Scan for the cell matching the given text and deliver its (x, y) coordinate at center. 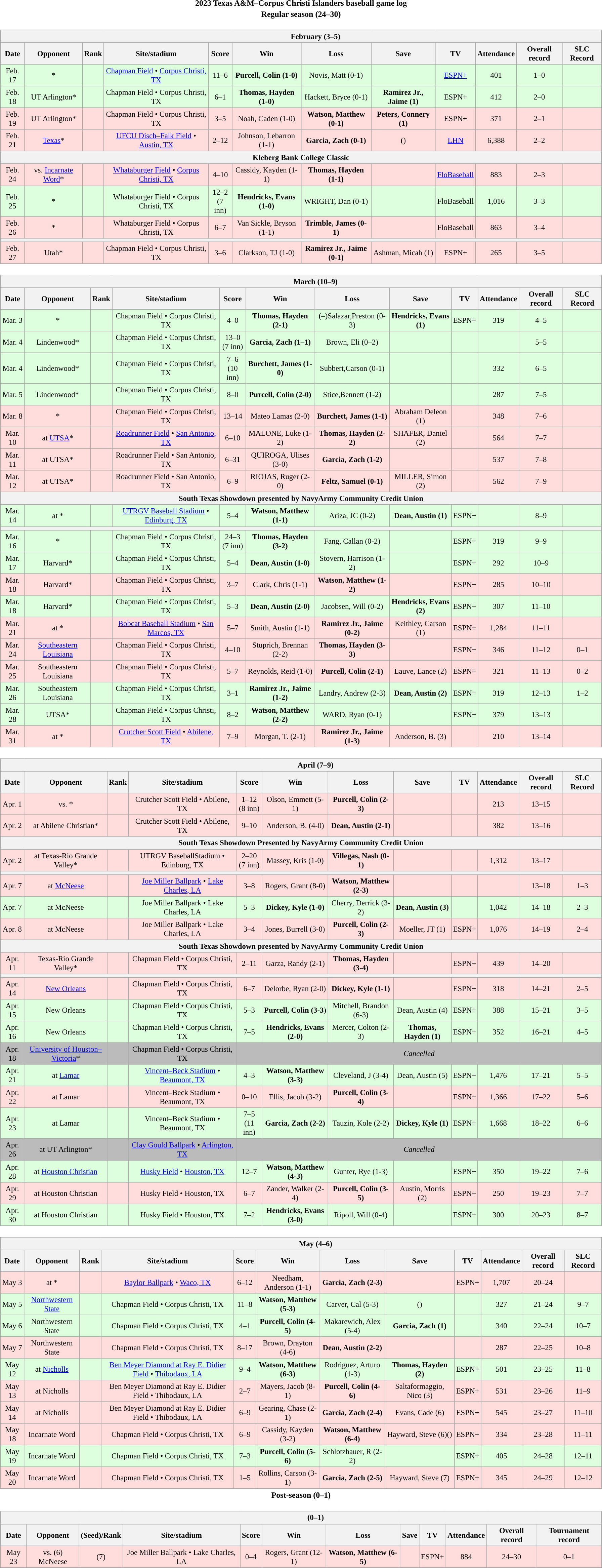
Thomas, Hayden (2-2) (352, 438)
Hayward, Steve (7) (420, 1478)
12–13 (541, 693)
Cherry, Derrick (3-2) (361, 907)
Stuprich, Brennan (2-2) (280, 650)
6–31 (232, 460)
Fang, Callan (0-2) (352, 541)
379 (499, 715)
Clarkson, TJ (1-0) (267, 253)
Apr. 15 (12, 1010)
at Texas-Rio Grande Valley* (66, 860)
May 7 (12, 1347)
May 13 (12, 1391)
2–0 (540, 97)
0–4 (251, 1557)
Ramirez Jr., Jaime (1) (403, 97)
18–22 (541, 1123)
vs. (6) McNeese (53, 1557)
2–5 (583, 988)
15–21 (541, 1010)
RIOJAS, Ruger (2-0) (280, 481)
Garcia, Zach (2-5) (352, 1478)
Apr. 11 (12, 964)
Tournament record (569, 1535)
Apr. 26 (12, 1150)
May 23 (13, 1557)
MILLER, Simon (2) (421, 481)
Dean, Austin (4) (422, 1010)
Mar. 31 (13, 736)
884 (466, 1557)
3–1 (232, 693)
1–0 (540, 75)
2–2 (540, 141)
Purcell, Colin (4-5) (288, 1326)
WRIGHT, Dan (0-1) (336, 201)
Apr. 8 (12, 929)
Carver, Cal (5-3) (352, 1304)
292 (499, 563)
Garcia, Zach (0-1) (336, 141)
Dickey, Kyle (1-1) (361, 988)
Purcell, Colin (4-6) (352, 1391)
Ramirez Jr., Jaime (0-1) (336, 253)
Rogers, Grant (8-0) (295, 886)
Feb. 19 (13, 119)
Lauve, Lance (2) (421, 671)
Keithley, Carson (1) (421, 628)
17–22 (541, 1097)
Mar. 21 (13, 628)
Baylor Ballpark • Waco, TX (167, 1282)
13–18 (541, 886)
Dean, Austin (2-2) (352, 1347)
8–17 (245, 1347)
3–3 (540, 201)
9–4 (245, 1369)
210 (499, 736)
1,076 (498, 929)
WARD, Ryan (0-1) (352, 715)
May 3 (12, 1282)
Feb. 21 (13, 141)
UTSA* (58, 715)
412 (496, 97)
Apr. 30 (12, 1215)
Clay Gould Ballpark • Arlington, TX (183, 1150)
Dean, Austin (3) (422, 907)
Feb. 25 (13, 201)
321 (499, 671)
Massey, Kris (1-0) (295, 860)
265 (496, 253)
Olson, Emmett (5-1) (295, 804)
Thomas, Hayden (3-2) (280, 541)
1–2 (583, 693)
Mar. 17 (13, 563)
SHAFER, Daniel (2) (421, 438)
Dean, Austin (2-0) (280, 606)
327 (502, 1304)
Mar. 28 (13, 715)
Hendricks, Evans (1) (421, 320)
346 (499, 650)
Mateo Lamas (2-0) (280, 416)
Ramirez Jr., Jaime (0-2) (352, 628)
Van Sickle, Bryson (1-1) (267, 227)
11–9 (583, 1391)
Hendricks, Evans (1-0) (267, 201)
Brown, Eli (0–2) (352, 342)
Clark, Chris (1-1) (280, 584)
Dean, Austin (5) (422, 1075)
Garcia, Zach (2-2) (295, 1123)
4–3 (249, 1075)
6,388 (496, 141)
Ellis, Jacob (3-2) (295, 1097)
Burchett, James (1-1) (352, 416)
6–6 (583, 1123)
Mar. 25 (13, 671)
22–24 (543, 1326)
Cleveland, J (3-4) (361, 1075)
2–11 (249, 964)
Watson, Matthew (3-3) (295, 1075)
Purcell, Colin (1-0) (267, 75)
Mar. 11 (13, 460)
Zander, Walker (2-4) (295, 1193)
Watson, Matthew (6-4) (352, 1434)
Utah* (54, 253)
Mar. 24 (13, 650)
Moeller, JT (1) (422, 929)
Cassidy, Kayden (1-1) (267, 175)
14–21 (541, 988)
6–5 (541, 368)
8–9 (541, 516)
16–21 (541, 1032)
24–30 (512, 1557)
Mar. 14 (13, 516)
Feb. 24 (13, 175)
Mar. 5 (13, 395)
8–7 (583, 1215)
Watson, Matthew (5-3) (288, 1304)
Morgan, T. (2-1) (280, 736)
23–27 (543, 1413)
May 6 (12, 1326)
23–26 (543, 1391)
Evans, Cade (6) (420, 1413)
Mercer, Colton (2-3) (361, 1032)
1,707 (502, 1282)
12–11 (583, 1456)
Thomas, Hayden (1-1) (336, 175)
Anderson, B. (4-0) (295, 826)
Dean, Austin (1-0) (280, 563)
12–12 (583, 1478)
Purcell, Colin (3-5) (361, 1193)
Watson, Matthew (2-2) (280, 715)
863 (496, 227)
Mar. 8 (13, 416)
Apr. 21 (12, 1075)
South Texas Showdown Presented by NavyArmy Community Credit Union (301, 843)
1,476 (498, 1075)
7–5(11 inn) (249, 1123)
19–23 (541, 1193)
May 12 (12, 1369)
Cassidy, Kayden (3-2) (288, 1434)
Bobcat Baseball Stadium • San Marcos, TX (166, 628)
7–3 (245, 1456)
3–6 (220, 253)
1–5 (245, 1478)
Rogers, Grant (12-1) (294, 1557)
Purcell, Colin (2-1) (352, 671)
Mar. 26 (13, 693)
6–1 (220, 97)
Hendricks, Evans (2) (421, 606)
Thomas, Hayden (1-0) (267, 97)
Peters, Connery (1) (403, 119)
Mar. 16 (13, 541)
562 (499, 481)
401 (496, 75)
Austin, Morris (2) (422, 1193)
Thomas, Hayden (3-4) (361, 964)
Delorbe, Ryan (2-0) (295, 988)
MALONE, Luke (1-2) (280, 438)
883 (496, 175)
Apr. 28 (12, 1171)
Garcia, Zach (1–1) (280, 342)
at UT Arlington* (66, 1150)
Saltaformaggio, Nico (3) (420, 1391)
2–7 (245, 1391)
(0–1) (301, 1518)
1,366 (498, 1097)
545 (502, 1413)
250 (498, 1193)
Feb. 27 (13, 253)
April (7–9) (301, 765)
Garcia, Zach (1-2) (352, 460)
Apr. 29 (12, 1193)
24–28 (543, 1456)
Subbert,Carson (0-1) (352, 368)
0–10 (249, 1097)
Abraham Deleon (1) (421, 416)
Dean, Austin (2-1) (361, 826)
Jacobsen, Will (0-2) (352, 606)
20–23 (541, 1215)
LHN (456, 141)
QUIROGA, Ulises (3-0) (280, 460)
Watson, Matthew (6-5) (363, 1557)
382 (498, 826)
371 (496, 119)
Smith, Austin (1-1) (280, 628)
Hackett, Bryce (0-1) (336, 97)
Schlotzhauer, R (2-2) (352, 1456)
24–3(7 inn) (232, 541)
20–24 (543, 1282)
Apr. 1 (12, 804)
Johnson, Lebarron (1-1) (267, 141)
Ripoll, Will (0-4) (361, 1215)
5–6 (583, 1097)
11–12 (541, 650)
285 (499, 584)
(7) (101, 1557)
9–7 (583, 1304)
307 (499, 606)
Purcell, Colin (5-6) (288, 1456)
Garza, Randy (2-1) (295, 964)
Tauzin, Kole (2-2) (361, 1123)
1,284 (499, 628)
9–9 (541, 541)
6–10 (232, 438)
UTRGV BaseballStadium • Edinburg, TX (183, 860)
Purcell, Colin (3-3) (295, 1010)
Gearing, Chase (2-1) (288, 1413)
2–4 (583, 929)
Stice,Bennett (1-2) (352, 395)
1–3 (583, 886)
Gunter, Rye (1-3) (361, 1171)
May 14 (12, 1413)
12–2(7 inn) (220, 201)
(Seed)/Rank (101, 1535)
350 (498, 1171)
345 (502, 1478)
564 (499, 438)
17–21 (541, 1075)
13–17 (541, 860)
340 (502, 1326)
vs. * (66, 804)
Feb. 17 (13, 75)
19–22 (541, 1171)
Apr. 14 (12, 988)
Garcia, Zach (1) (420, 1326)
Mar. 10 (13, 438)
2–12 (220, 141)
14–20 (541, 964)
Rodriguez, Arturo (1-3) (352, 1369)
Garcia, Zach (2-4) (352, 1413)
10–8 (583, 1347)
vs. Incarnate Word* (54, 175)
2–1 (540, 119)
Watson, Matthew (1-1) (280, 516)
Garcia, Zach (2-3) (352, 1282)
1,312 (498, 860)
14–18 (541, 907)
Novis, Matt (0-1) (336, 75)
Feltz, Samuel (0-1) (352, 481)
Mar. 3 (13, 320)
Rollins, Carson (3-1) (288, 1478)
Dickey, Kyle (1) (422, 1123)
501 (502, 1369)
Dean, Austin (1) (421, 516)
Ramirez Jr., Jaime (1-2) (280, 693)
7–8 (541, 460)
Watson, Matthew (1-2) (352, 584)
Purcell, Colin (2-0) (280, 395)
10–9 (541, 563)
10–7 (583, 1326)
Thomas, Hayden (2) (420, 1369)
Watson, Matthew (0-1) (336, 119)
Jones, Burrell (3-0) (295, 929)
22–25 (543, 1347)
24–29 (543, 1478)
6–12 (245, 1282)
3–8 (249, 886)
May 20 (12, 1478)
334 (502, 1434)
Apr. 23 (12, 1123)
1,668 (498, 1123)
Ashman, Micah (1) (403, 253)
348 (499, 416)
Villegas, Nash (0-1) (361, 860)
213 (498, 804)
13–13 (541, 715)
Texas* (54, 141)
May (4–6) (301, 1244)
Needham, Anderson (1-1) (288, 1282)
3–7 (232, 584)
Ramirez Jr., Jaime (1-3) (352, 736)
Mayers, Jacob (8-1) (288, 1391)
4–0 (232, 320)
at Abilene Christian* (66, 826)
537 (499, 460)
Apr. 18 (12, 1054)
1,042 (498, 907)
7–6(10 inn) (232, 368)
Mitchell, Brandon (6-3) (361, 1010)
Apr. 22 (12, 1097)
Thomas, Hayden (2-1) (280, 320)
388 (498, 1010)
May 18 (12, 1434)
Apr. 16 (12, 1032)
Mar. 12 (13, 481)
Texas-Rio Grande Valley* (66, 964)
Thomas, Hayden (3-3) (352, 650)
Noah, Caden (1-0) (267, 119)
Hendricks, Evans (3-0) (295, 1215)
(–)Salazar,Preston (0-3) (352, 320)
531 (502, 1391)
8–2 (232, 715)
2–20(7 inn) (249, 860)
21–24 (543, 1304)
23–28 (543, 1434)
February (3–5) (301, 36)
Makarewich, Alex (5-4) (352, 1326)
14–19 (541, 929)
Landry, Andrew (2-3) (352, 693)
Dickey, Kyle (1-0) (295, 907)
318 (498, 988)
Ariza, JC (0-2) (352, 516)
UFCU Disch–Falk Field • Austin, TX (156, 141)
11–13 (541, 671)
Dean, Austin (2) (421, 693)
1,016 (496, 201)
Trimble, James (0-1) (336, 227)
13–0(7 inn) (232, 342)
Burchett, James (1-0) (280, 368)
12–7 (249, 1171)
Kleberg Bank College Classic (301, 158)
Brown, Drayton (4-6) (288, 1347)
9–10 (249, 826)
Hayward, Steve (6)() (420, 1434)
7–2 (249, 1215)
Thomas, Hayden (1) (422, 1032)
Watson, Matthew (2-3) (361, 886)
UTRGV Baseball Stadium • Edinburg, TX (166, 516)
Watson, Matthew (4-3) (295, 1171)
0–2 (583, 671)
May 5 (12, 1304)
13–16 (541, 826)
Hendricks, Evans (2-0) (295, 1032)
Reynolds, Reid (1-0) (280, 671)
May 19 (12, 1456)
332 (499, 368)
Stovern, Harrison (1-2) (352, 563)
4–1 (245, 1326)
13–15 (541, 804)
Anderson, B. (3) (421, 736)
8–0 (232, 395)
Watson, Matthew (6-3) (288, 1369)
Feb. 26 (13, 227)
405 (502, 1456)
1–12(8 inn) (249, 804)
23–25 (543, 1369)
300 (498, 1215)
University of Houston–Victoria* (66, 1054)
352 (498, 1032)
10–10 (541, 584)
11–6 (220, 75)
Feb. 18 (13, 97)
Purcell, Colin (3-4) (361, 1097)
March (10–9) (301, 281)
439 (498, 964)
